Scan for the cell matching the given text and deliver its [X, Y] coordinate at center. 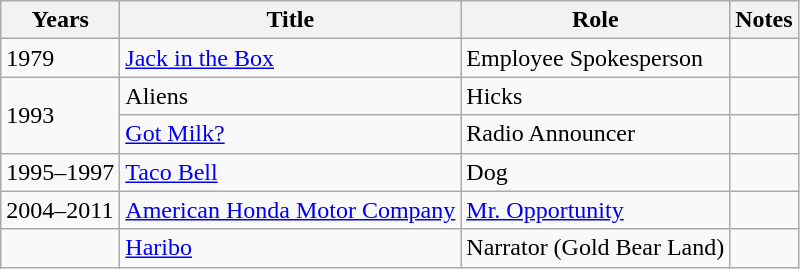
Taco Bell [290, 172]
Aliens [290, 96]
Role [596, 20]
Years [60, 20]
Title [290, 20]
Dog [596, 172]
2004–2011 [60, 210]
Radio Announcer [596, 134]
Jack in the Box [290, 58]
Mr. Opportunity [596, 210]
1993 [60, 115]
Narrator (Gold Bear Land) [596, 248]
1995–1997 [60, 172]
1979 [60, 58]
Got Milk? [290, 134]
Notes [764, 20]
Hicks [596, 96]
Haribo [290, 248]
Employee Spokesperson [596, 58]
American Honda Motor Company [290, 210]
